Output the [X, Y] coordinate of the center of the cell containing the given text.  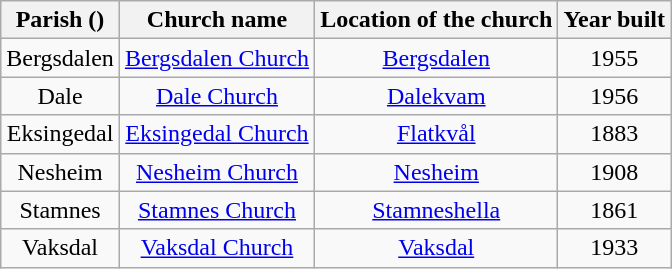
Dale [60, 96]
Year built [614, 20]
Eksingedal Church [216, 134]
Eksingedal [60, 134]
Parish () [60, 20]
Flatkvål [436, 134]
Dale Church [216, 96]
Stamnes Church [216, 210]
Church name [216, 20]
1933 [614, 248]
Dalekvam [436, 96]
Stamneshella [436, 210]
1861 [614, 210]
Stamnes [60, 210]
1883 [614, 134]
Nesheim Church [216, 172]
Vaksdal Church [216, 248]
1955 [614, 58]
Location of the church [436, 20]
1908 [614, 172]
1956 [614, 96]
Bergsdalen Church [216, 58]
